Find where the given text appears and provide that cell's center as [X, Y] coordinate. 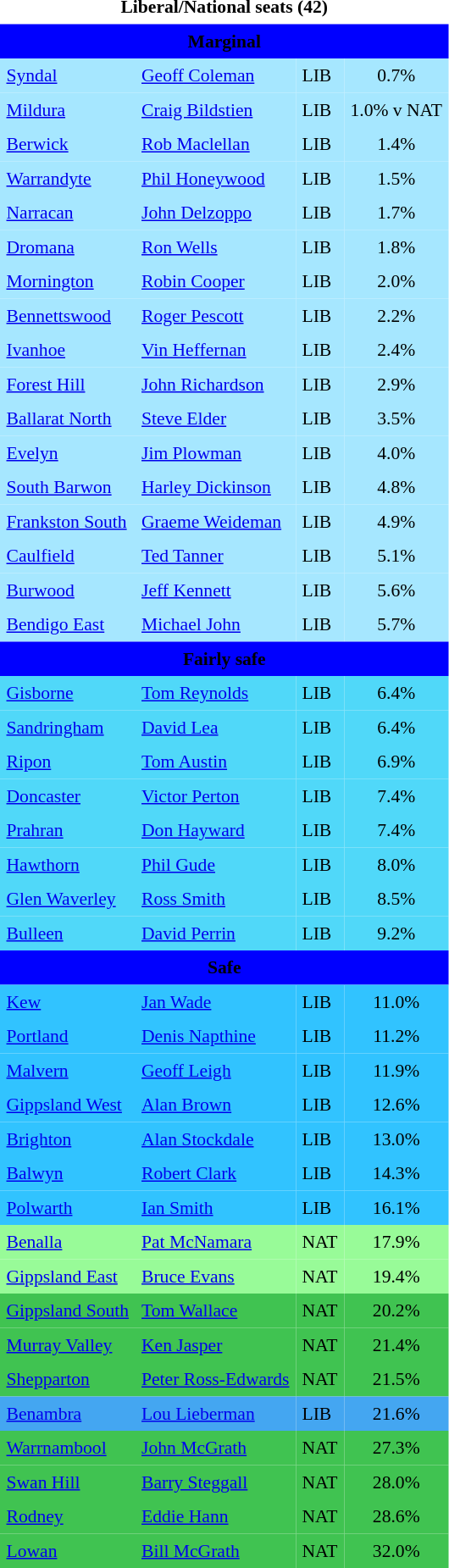
Tom Wallace [215, 1310]
11.2% [396, 1036]
Balwyn [68, 1173]
Eddie Hann [215, 1516]
Glen Waverley [68, 899]
Prahran [68, 830]
Michael John [215, 624]
Peter Ross-Edwards [215, 1379]
Robert Clark [215, 1173]
Gippsland South [68, 1310]
Roger Pescott [215, 315]
4.0% [396, 452]
9.2% [396, 933]
Jim Plowman [215, 452]
13.0% [396, 1139]
Rob Maclellan [215, 144]
Ian Smith [215, 1207]
Warrnambool [68, 1448]
1.5% [396, 178]
21.5% [396, 1379]
Geoff Leigh [215, 1070]
Phil Gude [215, 864]
Gippsland East [68, 1276]
4.9% [396, 521]
Bill McGrath [215, 1550]
Sandringham [68, 727]
1.0% v NAT [396, 109]
Alan Brown [215, 1105]
2.2% [396, 315]
Murray Valley [68, 1344]
Jan Wade [215, 1001]
John Richardson [215, 384]
Ken Jasper [215, 1344]
Fairly safe [224, 658]
Berwick [68, 144]
Mildura [68, 109]
Ballarat North [68, 418]
Kew [68, 1001]
2.0% [396, 281]
2.9% [396, 384]
Safe [224, 967]
1.7% [396, 213]
1.4% [396, 144]
Syndal [68, 75]
1.8% [396, 247]
Hawthorn [68, 864]
Polwarth [68, 1207]
Ripon [68, 762]
Malvern [68, 1070]
12.6% [396, 1105]
0.7% [396, 75]
16.1% [396, 1207]
Steve Elder [215, 418]
Ron Wells [215, 247]
Bulleen [68, 933]
Shepparton [68, 1379]
17.9% [396, 1242]
Bendigo East [68, 624]
Phil Honeywood [215, 178]
21.4% [396, 1344]
Lowan [68, 1550]
5.1% [396, 556]
Robin Cooper [215, 281]
11.0% [396, 1001]
Mornington [68, 281]
South Barwon [68, 487]
Evelyn [68, 452]
11.9% [396, 1070]
5.7% [396, 624]
Geoff Coleman [215, 75]
Dromana [68, 247]
Bruce Evans [215, 1276]
Jeff Kennett [215, 590]
Don Hayward [215, 830]
Ivanhoe [68, 350]
28.6% [396, 1516]
Lou Lieberman [215, 1413]
Brighton [68, 1139]
8.5% [396, 899]
Barry Steggall [215, 1482]
John Delzoppo [215, 213]
28.0% [396, 1482]
Caulfield [68, 556]
Harley Dickinson [215, 487]
Burwood [68, 590]
Forest Hill [68, 384]
Tom Austin [215, 762]
Denis Napthine [215, 1036]
8.0% [396, 864]
Swan Hill [68, 1482]
21.6% [396, 1413]
Rodney [68, 1516]
5.6% [396, 590]
32.0% [396, 1550]
Gippsland West [68, 1105]
David Perrin [215, 933]
Bennettswood [68, 315]
6.9% [396, 762]
Victor Perton [215, 795]
Doncaster [68, 795]
Graeme Weideman [215, 521]
19.4% [396, 1276]
Marginal [224, 41]
Pat McNamara [215, 1242]
Craig Bildstien [215, 109]
Frankston South [68, 521]
2.4% [396, 350]
David Lea [215, 727]
Narracan [68, 213]
Alan Stockdale [215, 1139]
27.3% [396, 1448]
Vin Heffernan [215, 350]
4.8% [396, 487]
14.3% [396, 1173]
Benalla [68, 1242]
3.5% [396, 418]
Portland [68, 1036]
Tom Reynolds [215, 693]
Ted Tanner [215, 556]
Ross Smith [215, 899]
20.2% [396, 1310]
Benambra [68, 1413]
John McGrath [215, 1448]
Warrandyte [68, 178]
Gisborne [68, 693]
